From the cell containing the given text, extract its center point as [x, y] coordinate. 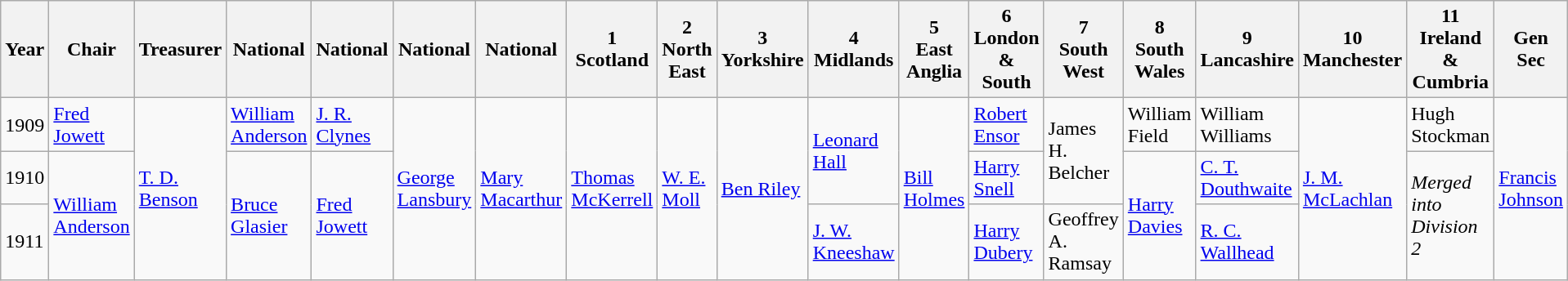
2North East [687, 49]
W. E. Moll [687, 189]
5East Anglia [934, 49]
Bill Holmes [934, 189]
J. W. Kneeshaw [854, 242]
1Scotland [612, 49]
Year [25, 49]
Francis Johnson [1531, 189]
1909 [25, 124]
3Yorkshire [762, 49]
J. M. McLachlan [1352, 189]
6London & South [1006, 49]
William Field [1160, 124]
Treasurer [180, 49]
Gen Sec [1531, 49]
George Lansbury [434, 189]
8South Wales [1160, 49]
10Manchester [1352, 49]
Chair [92, 49]
7South West [1083, 49]
Harry Dubery [1006, 242]
J. R. Clynes [352, 124]
1911 [25, 242]
Ben Riley [762, 189]
Robert Ensor [1006, 124]
1910 [25, 178]
Geoffrey A. Ramsay [1083, 242]
C. T. Douthwaite [1247, 178]
Mary Macarthur [522, 189]
Harry Davies [1160, 216]
Merged into Division 2 [1451, 216]
Bruce Glasier [269, 216]
William Williams [1247, 124]
James H. Belcher [1083, 151]
11Ireland & Cumbria [1451, 49]
R. C. Wallhead [1247, 242]
Hugh Stockman [1451, 124]
Harry Snell [1006, 178]
T. D. Benson [180, 189]
Leonard Hall [854, 151]
4Midlands [854, 49]
9Lancashire [1247, 49]
Thomas McKerrell [612, 189]
